Pinpoint the cell where the given text exists, returning its [X, Y] midpoint coordinate. 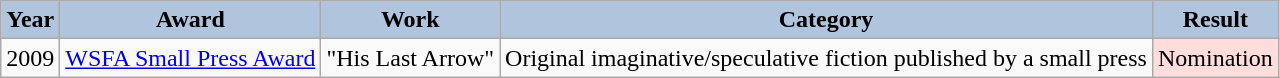
Result [1215, 20]
Nomination [1215, 58]
2009 [30, 58]
Year [30, 20]
Original imaginative/speculative fiction published by a small press [826, 58]
WSFA Small Press Award [190, 58]
"His Last Arrow" [410, 58]
Category [826, 20]
Award [190, 20]
Work [410, 20]
